Output the (X, Y) coordinate of the center of the cell containing the given text.  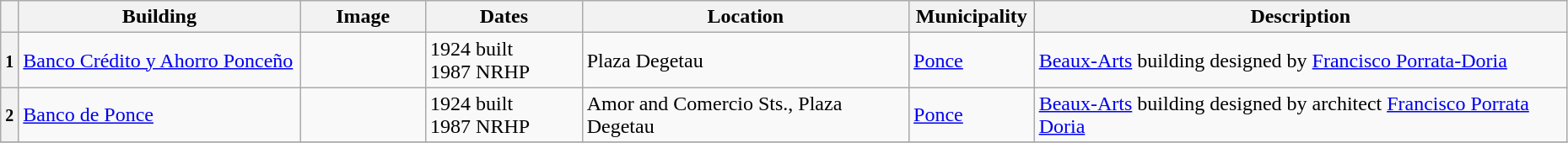
Banco Crédito y Ahorro Ponceño (159, 61)
Amor and Comercio Sts., Plaza Degetau (746, 114)
Location (746, 17)
1 (10, 61)
Plaza Degetau (746, 61)
Dates (504, 17)
Description (1301, 17)
Building (159, 17)
Beaux-Arts building designed by Francisco Porrata-Doria (1301, 61)
Banco de Ponce (159, 114)
Municipality (972, 17)
Image (363, 17)
Beaux-Arts building designed by architect Francisco Porrata Doria (1301, 114)
2 (10, 114)
